Provide the [X, Y] coordinate of the cell's center where the given text is located.  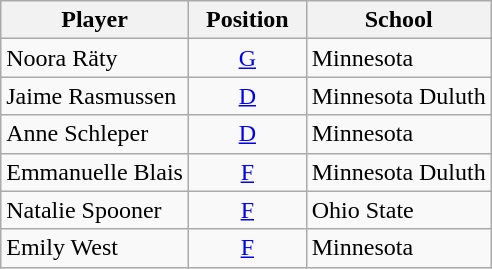
Jaime Rasmussen [95, 96]
Player [95, 20]
Emily West [95, 248]
Ohio State [398, 210]
Noora Räty [95, 58]
Anne Schleper [95, 134]
Position [247, 20]
Natalie Spooner [95, 210]
Emmanuelle Blais [95, 172]
G [247, 58]
School [398, 20]
